From the cell containing the given text, extract its center point as (X, Y) coordinate. 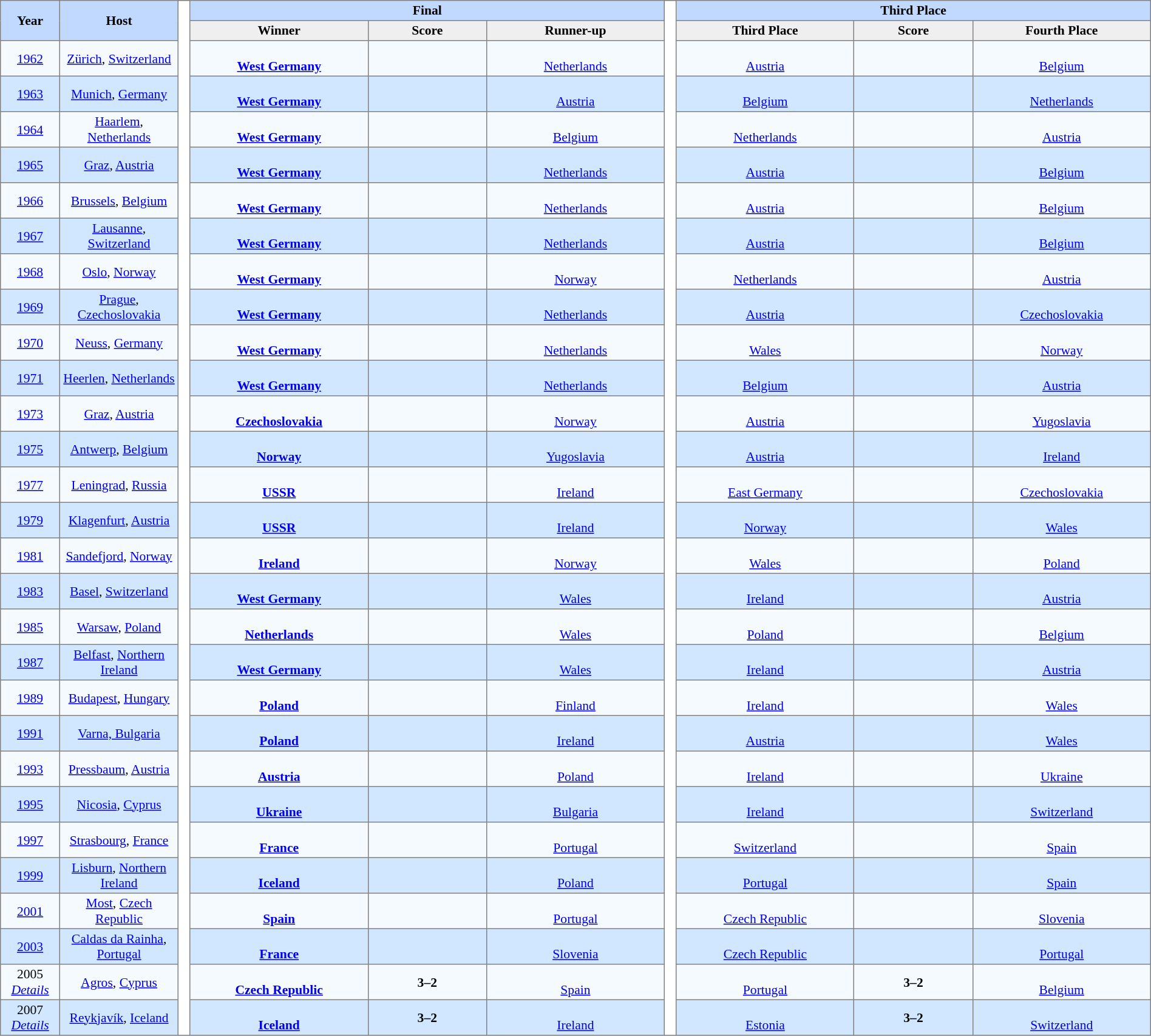
Antwerp, Belgium (119, 449)
1964 (30, 129)
1999 (30, 875)
1991 (30, 733)
1997 (30, 840)
1973 (30, 414)
1966 (30, 200)
Bulgaria (575, 804)
Estonia (765, 1017)
Prague, Czechoslovakia (119, 307)
Runner-up (575, 30)
Finland (575, 698)
1963 (30, 94)
Pressbaum, Austria (119, 769)
1981 (30, 556)
Leningrad, Russia (119, 485)
Strasbourg, France (119, 840)
Caldas da Rainha, Portugal (119, 946)
Munich, Germany (119, 94)
Warsaw, Poland (119, 627)
1987 (30, 662)
1989 (30, 698)
1979 (30, 520)
1977 (30, 485)
1962 (30, 58)
2003 (30, 946)
Year (30, 21)
1983 (30, 591)
Host (119, 21)
Zürich, Switzerland (119, 58)
Heerlen, Netherlands (119, 378)
1969 (30, 307)
2001 (30, 911)
Oslo, Norway (119, 271)
Lisburn, Northern Ireland (119, 875)
Varna, Bulgaria (119, 733)
Nicosia, Cyprus (119, 804)
1993 (30, 769)
Fourth Place (1061, 30)
Sandefjord, Norway (119, 556)
Brussels, Belgium (119, 200)
1967 (30, 236)
Reykjavík, Iceland (119, 1017)
Belfast, Northern Ireland (119, 662)
Lausanne, Switzerland (119, 236)
2005 Details (30, 982)
Winner (279, 30)
1968 (30, 271)
Haarlem, Netherlands (119, 129)
Neuss, Germany (119, 342)
Most, Czech Republic (119, 911)
East Germany (765, 485)
1975 (30, 449)
Budapest, Hungary (119, 698)
Klagenfurt, Austria (119, 520)
1995 (30, 804)
Basel, Switzerland (119, 591)
1965 (30, 165)
1970 (30, 342)
Agros, Cyprus (119, 982)
1985 (30, 627)
1971 (30, 378)
Final (427, 11)
2007 Details (30, 1017)
